Extract the (X, Y) coordinate from the center of the cell holding the provided text.  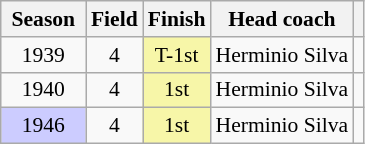
1939 (44, 55)
Field (114, 19)
Finish (177, 19)
Head coach (282, 19)
1946 (44, 126)
1940 (44, 90)
T-1st (177, 55)
Season (44, 19)
